Provide the (X, Y) coordinate of the cell's center where the given text is located.  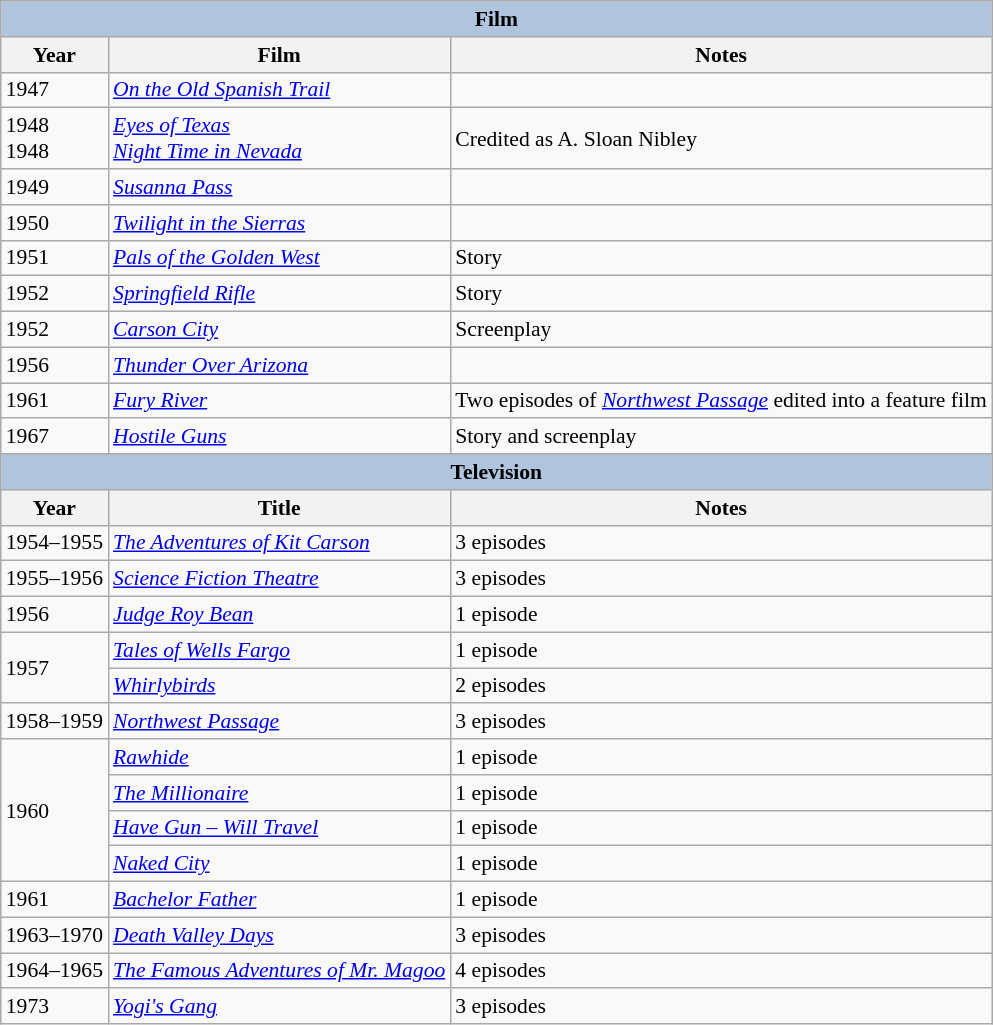
1963–1970 (54, 935)
Rawhide (279, 757)
1955–1956 (54, 579)
1950 (54, 223)
1973 (54, 1007)
Two episodes of Northwest Passage edited into a feature film (721, 401)
Eyes of TexasNight Time in Nevada (279, 138)
Springfield Rifle (279, 294)
On the Old Spanish Trail (279, 90)
Science Fiction Theatre (279, 579)
Have Gun – Will Travel (279, 828)
Yogi's Gang (279, 1007)
Thunder Over Arizona (279, 365)
Story and screenplay (721, 437)
Whirlybirds (279, 686)
1957 (54, 668)
Hostile Guns (279, 437)
Credited as A. Sloan Nibley (721, 138)
1964–1965 (54, 971)
Title (279, 508)
Twilight in the Sierras (279, 223)
1958–1959 (54, 722)
Carson City (279, 330)
1951 (54, 258)
Judge Roy Bean (279, 615)
Susanna Pass (279, 187)
Death Valley Days (279, 935)
1960 (54, 810)
The Millionaire (279, 793)
1967 (54, 437)
Screenplay (721, 330)
4 episodes (721, 971)
2 episodes (721, 686)
Northwest Passage (279, 722)
Naked City (279, 864)
Pals of the Golden West (279, 258)
Bachelor Father (279, 900)
Tales of Wells Fargo (279, 650)
1947 (54, 90)
1949 (54, 187)
Television (496, 472)
19481948 (54, 138)
The Adventures of Kit Carson (279, 543)
1954–1955 (54, 543)
Fury River (279, 401)
The Famous Adventures of Mr. Magoo (279, 971)
